From the cell containing the given text, extract its center point as [X, Y] coordinate. 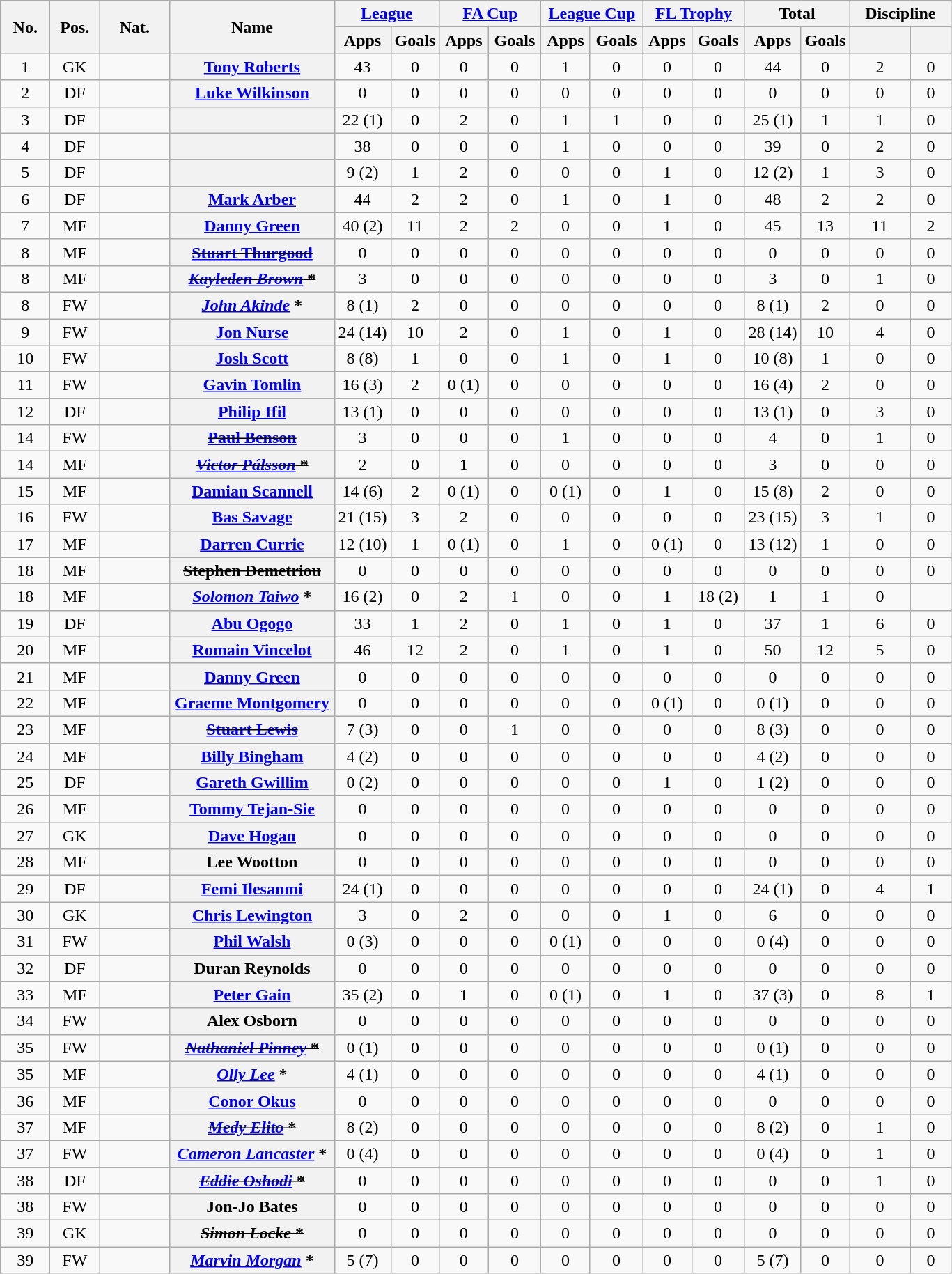
13 (12) [773, 544]
16 (3) [362, 385]
Darren Currie [252, 544]
Abu Ogogo [252, 623]
28 [25, 862]
Alex Osborn [252, 1021]
13 [825, 226]
7 (3) [362, 729]
23 (15) [773, 518]
Peter Gain [252, 995]
Gareth Gwillim [252, 783]
17 [25, 544]
Tony Roberts [252, 67]
Phil Walsh [252, 942]
43 [362, 67]
21 [25, 676]
No. [25, 27]
27 [25, 836]
28 (14) [773, 332]
Luke Wilkinson [252, 93]
9 [25, 332]
21 (15) [362, 518]
34 [25, 1021]
23 [25, 729]
32 [25, 968]
12 (10) [362, 544]
29 [25, 889]
35 (2) [362, 995]
Medy Elito * [252, 1127]
Jon-Jo Bates [252, 1207]
24 (14) [362, 332]
20 [25, 650]
League [387, 14]
Stuart Thurgood [252, 252]
26 [25, 809]
FA Cup [490, 14]
16 (2) [362, 597]
46 [362, 650]
Kayleden Brown * [252, 279]
Pos. [75, 27]
Total [797, 14]
50 [773, 650]
Jon Nurse [252, 332]
Gavin Tomlin [252, 385]
30 [25, 915]
Discipline [900, 14]
Dave Hogan [252, 836]
15 (8) [773, 491]
7 [25, 226]
Conor Okus [252, 1101]
League Cup [592, 14]
Josh Scott [252, 359]
16 (4) [773, 385]
John Akinde * [252, 305]
Stuart Lewis [252, 729]
Nat. [135, 27]
22 [25, 703]
45 [773, 226]
16 [25, 518]
19 [25, 623]
0 (2) [362, 783]
Name [252, 27]
Simon Locke * [252, 1234]
Solomon Taiwo * [252, 597]
Cameron Lancaster * [252, 1153]
Romain Vincelot [252, 650]
Eddie Oshodi * [252, 1181]
15 [25, 491]
25 [25, 783]
8 (3) [773, 729]
Nathaniel Pinney * [252, 1048]
8 (8) [362, 359]
Billy Bingham [252, 756]
14 (6) [362, 491]
Olly Lee * [252, 1074]
37 (3) [773, 995]
12 (2) [773, 173]
Lee Wootton [252, 862]
0 (3) [362, 942]
Duran Reynolds [252, 968]
48 [773, 199]
9 (2) [362, 173]
Philip Ifil [252, 412]
Victor Pálsson * [252, 465]
40 (2) [362, 226]
Mark Arber [252, 199]
Damian Scannell [252, 491]
FL Trophy [694, 14]
Bas Savage [252, 518]
Marvin Morgan * [252, 1260]
31 [25, 942]
36 [25, 1101]
1 (2) [773, 783]
Stephen Demetriou [252, 570]
25 (1) [773, 120]
Tommy Tejan-Sie [252, 809]
Graeme Montgomery [252, 703]
18 (2) [718, 597]
24 [25, 756]
22 (1) [362, 120]
Femi Ilesanmi [252, 889]
10 (8) [773, 359]
Paul Benson [252, 438]
Chris Lewington [252, 915]
